Return (X, Y) of the center of cell containing provided text 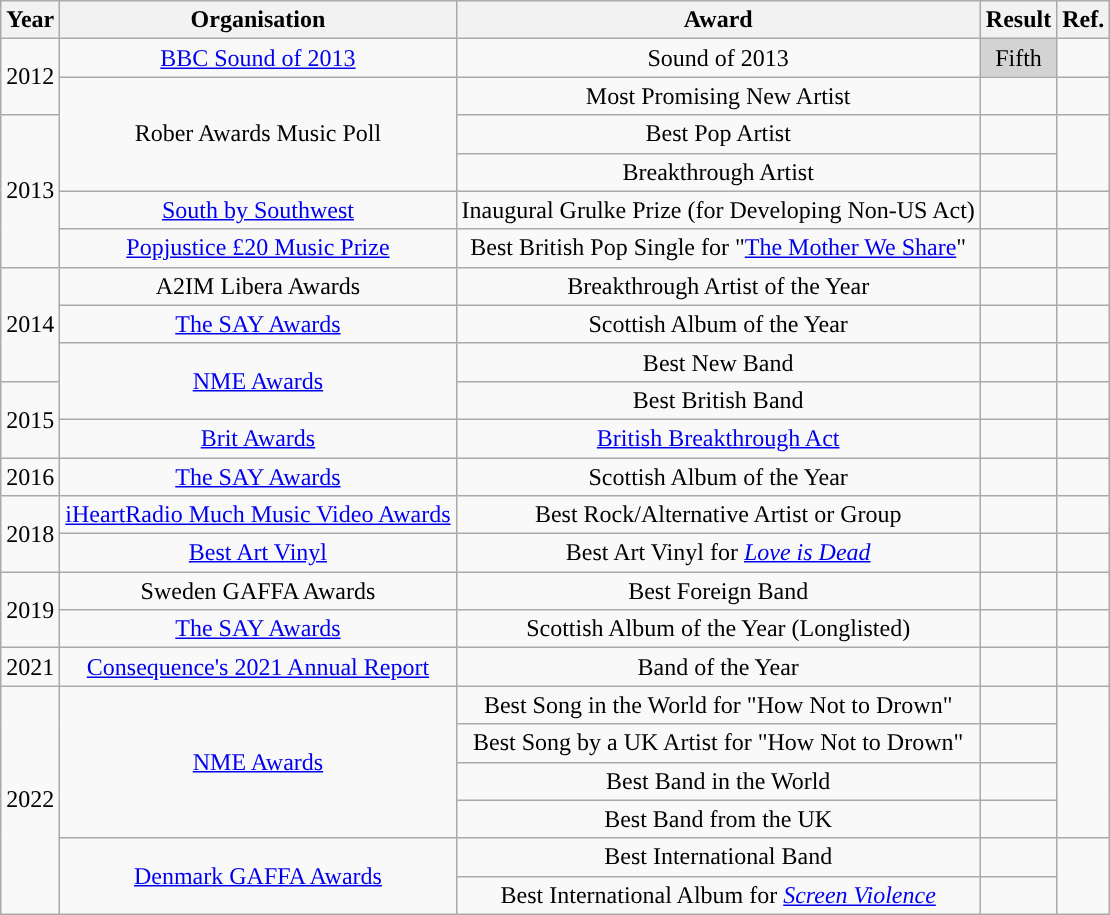
Year (30, 20)
2014 (30, 324)
2015 (30, 419)
2016 (30, 477)
Band of the Year (718, 667)
Best Pop Artist (718, 134)
Best British Pop Single for "The Mother We Share" (718, 248)
Scottish Album of the Year (Longlisted) (718, 629)
Best International Album for Screen Violence (718, 895)
Result (1018, 20)
Best Band from the UK (718, 819)
Best New Band (718, 362)
A2IM Libera Awards (258, 286)
Best Song by a UK Artist for "How Not to Drown" (718, 743)
Best Rock/Alternative Artist or Group (718, 515)
BBC Sound of 2013 (258, 58)
Rober Awards Music Poll (258, 134)
Best Foreign Band (718, 591)
Brit Awards (258, 438)
South by Southwest (258, 210)
2021 (30, 667)
British Breakthrough Act (718, 438)
Popjustice £20 Music Prize (258, 248)
Denmark GAFFA Awards (258, 876)
2012 (30, 77)
2019 (30, 610)
Breakthrough Artist (718, 172)
Award (718, 20)
Sound of 2013 (718, 58)
Best Art Vinyl for Love is Dead (718, 553)
2018 (30, 534)
Best International Band (718, 857)
Fifth (1018, 58)
Consequence's 2021 Annual Report (258, 667)
Best Band in the World (718, 781)
2022 (30, 800)
Best Art Vinyl (258, 553)
Best Song in the World for "How Not to Drown" (718, 705)
Ref. (1084, 20)
Breakthrough Artist of the Year (718, 286)
Inaugural Grulke Prize (for Developing Non-US Act) (718, 210)
Best British Band (718, 400)
Organisation (258, 20)
2013 (30, 191)
Most Promising New Artist (718, 96)
Sweden GAFFA Awards (258, 591)
iHeartRadio Much Music Video Awards (258, 515)
